Detect which cell encompasses the target text, then output its (X, Y) center coordinate. 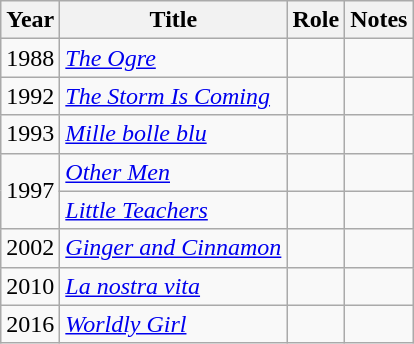
Other Men (174, 172)
1988 (30, 58)
Notes (379, 20)
Mille bolle blu (174, 134)
1993 (30, 134)
2002 (30, 248)
1997 (30, 191)
Role (316, 20)
Worldly Girl (174, 324)
2016 (30, 324)
Title (174, 20)
Little Teachers (174, 210)
2010 (30, 286)
Year (30, 20)
The Storm Is Coming (174, 96)
1992 (30, 96)
La nostra vita (174, 286)
The Ogre (174, 58)
Ginger and Cinnamon (174, 248)
